Determine the (x, y) coordinate at the center of the cell enclosing the given text.  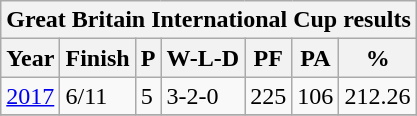
225 (268, 96)
212.26 (378, 96)
6/11 (98, 96)
Finish (98, 58)
106 (316, 96)
Year (30, 58)
PA (316, 58)
P (148, 58)
PF (268, 58)
% (378, 58)
3-2-0 (203, 96)
W-L-D (203, 58)
5 (148, 96)
Great Britain International Cup results (209, 20)
2017 (30, 96)
